From the cell containing the given text, extract its center point as [X, Y] coordinate. 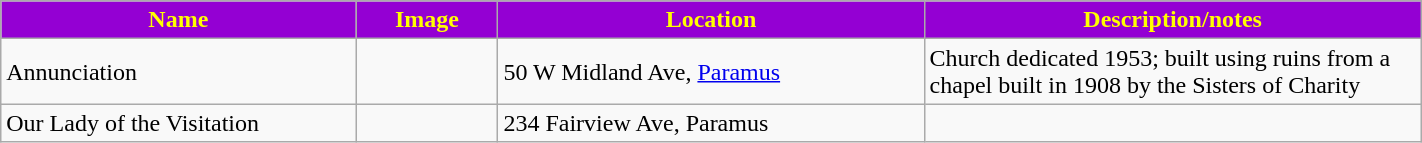
Church dedicated 1953; built using ruins from a chapel built in 1908 by the Sisters of Charity [1172, 72]
234 Fairview Ave, Paramus [711, 123]
Name [178, 20]
Annunciation [178, 72]
50 W Midland Ave, Paramus [711, 72]
Location [711, 20]
Description/notes [1172, 20]
Image [427, 20]
Our Lady of the Visitation [178, 123]
